Pinpoint the cell where the given text exists, returning its [X, Y] midpoint coordinate. 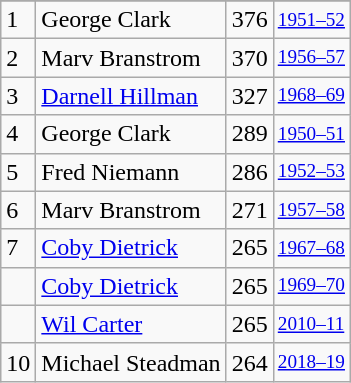
6 [18, 210]
4 [18, 134]
1951–52 [311, 20]
1968–69 [311, 96]
2018–19 [311, 362]
7 [18, 248]
1957–58 [311, 210]
289 [250, 134]
Darnell Hillman [131, 96]
3 [18, 96]
1967–68 [311, 248]
2 [18, 58]
5 [18, 172]
1969–70 [311, 286]
Michael Steadman [131, 362]
Fred Niemann [131, 172]
1952–53 [311, 172]
264 [250, 362]
1950–51 [311, 134]
2010–11 [311, 324]
376 [250, 20]
10 [18, 362]
271 [250, 210]
1 [18, 20]
327 [250, 96]
286 [250, 172]
370 [250, 58]
1956–57 [311, 58]
Wil Carter [131, 324]
